Capture the cell that displays the provided text and extract its (x, y) central coordinate. 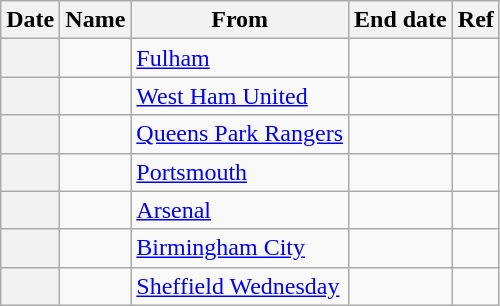
Portsmouth (240, 172)
Birmingham City (240, 248)
From (240, 20)
End date (401, 20)
Sheffield Wednesday (240, 286)
Name (96, 20)
Arsenal (240, 210)
Queens Park Rangers (240, 134)
West Ham United (240, 96)
Fulham (240, 58)
Ref (476, 20)
Date (30, 20)
